Output the [x, y] coordinate of the center of the cell containing the given text.  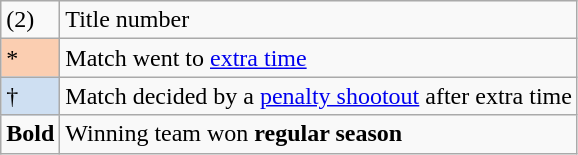
Winning team won regular season [319, 134]
(2) [30, 20]
Bold [30, 134]
Match decided by a penalty shootout after extra time [319, 96]
Title number [319, 20]
† [30, 96]
Match went to extra time [319, 58]
* [30, 58]
